Identify which cell holds the provided text, then report its (x, y) central coordinate. 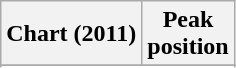
Chart (2011) (72, 34)
Peakposition (188, 34)
